Output the (X, Y) coordinate of the center of the cell containing the given text.  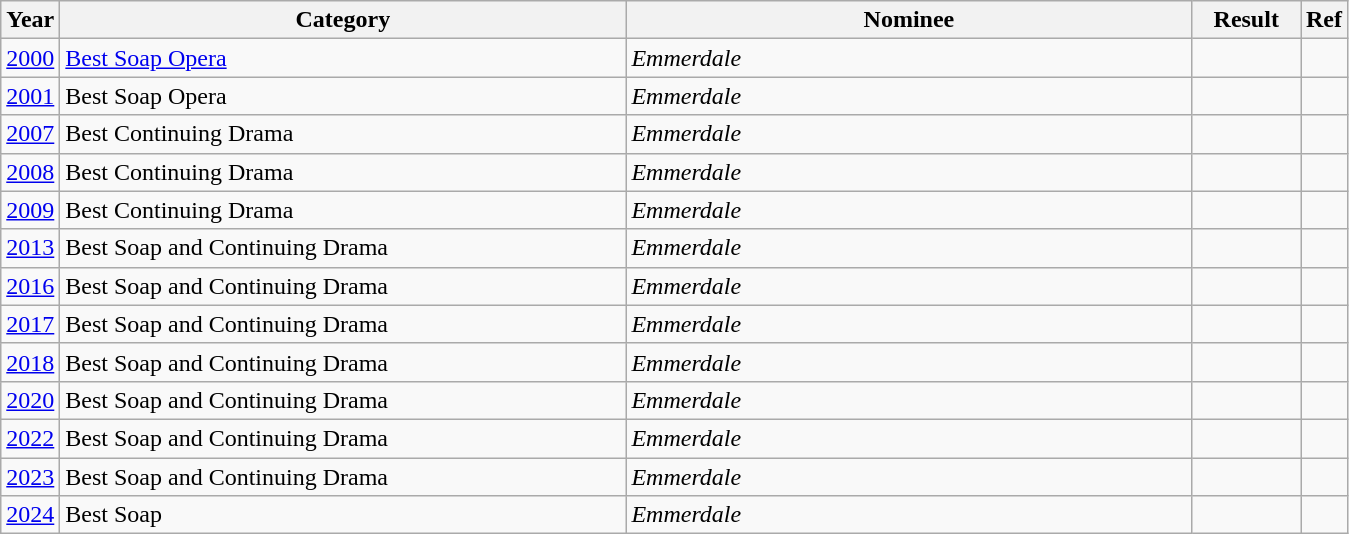
Year (30, 20)
2009 (30, 210)
2007 (30, 134)
Best Soap (343, 515)
2013 (30, 248)
Category (343, 20)
2024 (30, 515)
2023 (30, 477)
Result (1246, 20)
2020 (30, 400)
Ref (1324, 20)
2018 (30, 362)
2008 (30, 172)
2001 (30, 96)
2000 (30, 58)
2017 (30, 324)
2022 (30, 438)
Nominee (909, 20)
2016 (30, 286)
